Determine the [x, y] coordinate at the center of the cell enclosing the given text.  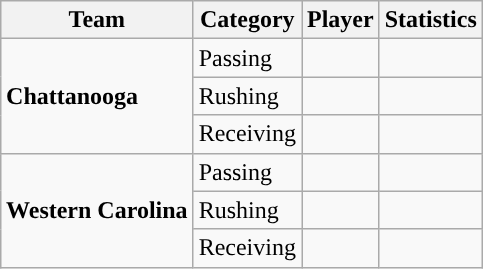
Statistics [430, 20]
Western Carolina [98, 210]
Category [247, 20]
Team [98, 20]
Chattanooga [98, 96]
Player [341, 20]
